Extract the [x, y] coordinate from the center of the cell holding the provided text.  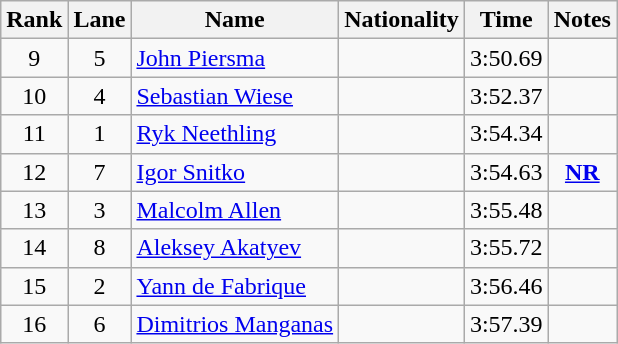
3:50.69 [506, 58]
Yann de Fabrique [235, 286]
3:52.37 [506, 96]
6 [100, 324]
Sebastian Wiese [235, 96]
9 [34, 58]
14 [34, 248]
Dimitrios Manganas [235, 324]
16 [34, 324]
5 [100, 58]
3:57.39 [506, 324]
Malcolm Allen [235, 210]
Nationality [402, 20]
13 [34, 210]
Aleksey Akatyev [235, 248]
Rank [34, 20]
3:56.46 [506, 286]
Ryk Neethling [235, 134]
4 [100, 96]
3:54.63 [506, 172]
10 [34, 96]
3 [100, 210]
1 [100, 134]
Name [235, 20]
Igor Snitko [235, 172]
3:55.48 [506, 210]
12 [34, 172]
8 [100, 248]
Time [506, 20]
3:55.72 [506, 248]
11 [34, 134]
2 [100, 286]
15 [34, 286]
3:54.34 [506, 134]
NR [582, 172]
7 [100, 172]
John Piersma [235, 58]
Notes [582, 20]
Lane [100, 20]
